Detect which cell encompasses the target text, then output its (x, y) center coordinate. 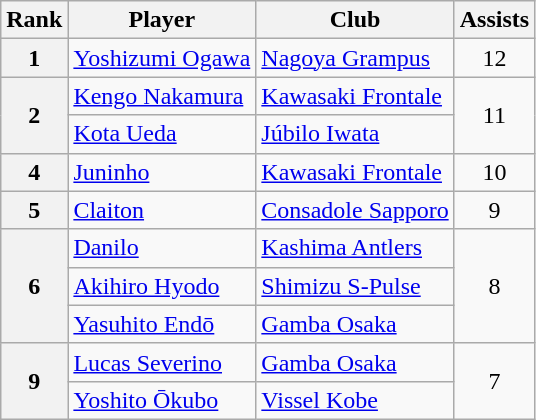
Yasuhito Endō (162, 324)
Assists (494, 20)
Vissel Kobe (355, 400)
1 (34, 58)
Akihiro Hyodo (162, 286)
10 (494, 172)
4 (34, 172)
Yoshizumi Ogawa (162, 58)
Claiton (162, 210)
7 (494, 381)
Yoshito Ōkubo (162, 400)
Kashima Antlers (355, 248)
Júbilo Iwata (355, 134)
5 (34, 210)
Club (355, 20)
Danilo (162, 248)
Player (162, 20)
Rank (34, 20)
Juninho (162, 172)
11 (494, 115)
Shimizu S-Pulse (355, 286)
6 (34, 286)
12 (494, 58)
Lucas Severino (162, 362)
8 (494, 286)
Kengo Nakamura (162, 96)
2 (34, 115)
Nagoya Grampus (355, 58)
Consadole Sapporo (355, 210)
Kota Ueda (162, 134)
